Capture the cell that displays the provided text and extract its (x, y) central coordinate. 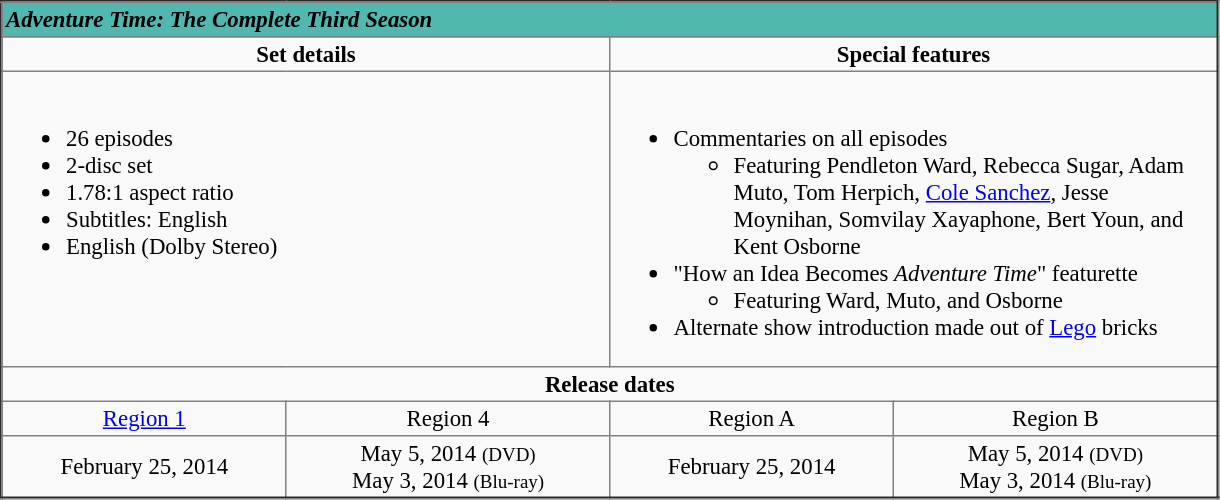
Region A (752, 419)
Region 4 (448, 419)
26 episodes2-disc set1.78:1 aspect ratioSubtitles: EnglishEnglish (Dolby Stereo) (306, 219)
Release dates (610, 384)
Adventure Time: The Complete Third Season (610, 20)
Region 1 (144, 419)
Special features (914, 54)
Set details (306, 54)
Region B (1056, 419)
